Provide the (X, Y) coordinate of the cell's center where the given text is located.  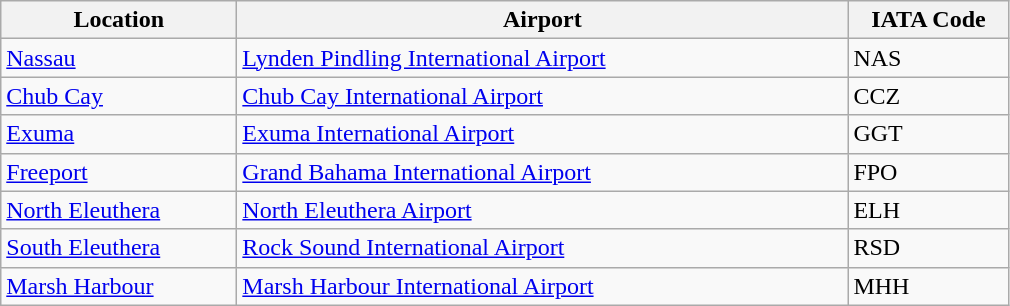
Chub Cay (119, 96)
Lynden Pindling International Airport (542, 58)
CCZ (928, 96)
Airport (542, 20)
RSD (928, 248)
Location (119, 20)
ELH (928, 210)
MHH (928, 286)
Marsh Harbour International Airport (542, 286)
NAS (928, 58)
North Eleuthera (119, 210)
Exuma International Airport (542, 134)
Exuma (119, 134)
Marsh Harbour (119, 286)
Rock Sound International Airport (542, 248)
Chub Cay International Airport (542, 96)
IATA Code (928, 20)
North Eleuthera Airport (542, 210)
Freeport (119, 172)
South Eleuthera (119, 248)
Nassau (119, 58)
Grand Bahama International Airport (542, 172)
GGT (928, 134)
FPO (928, 172)
